For the text-containing cell, return its midpoint in (x, y) coordinate format. 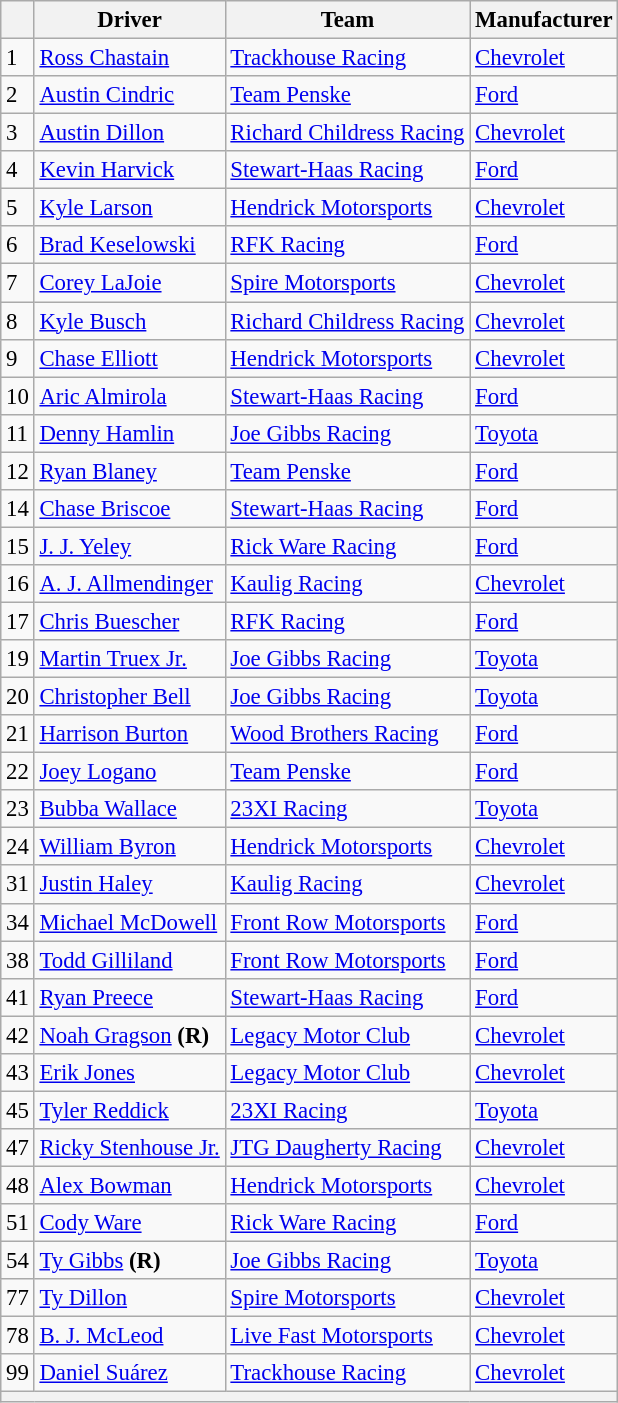
15 (18, 546)
4 (18, 170)
47 (18, 1148)
Denny Hamlin (130, 433)
Ross Chastain (130, 58)
Chris Buescher (130, 621)
45 (18, 1110)
Kyle Busch (130, 321)
Tyler Reddick (130, 1110)
21 (18, 734)
11 (18, 433)
Joey Logano (130, 772)
Austin Cindric (130, 95)
16 (18, 584)
9 (18, 358)
3 (18, 133)
Ryan Blaney (130, 471)
Michael McDowell (130, 922)
Wood Brothers Racing (348, 734)
6 (18, 245)
20 (18, 697)
Aric Almirola (130, 396)
Daniel Suárez (130, 1373)
14 (18, 509)
Ty Gibbs (R) (130, 1261)
54 (18, 1261)
Todd Gilliland (130, 960)
34 (18, 922)
Brad Keselowski (130, 245)
Kevin Harvick (130, 170)
23 (18, 809)
48 (18, 1185)
38 (18, 960)
Chase Briscoe (130, 509)
24 (18, 847)
Corey LaJoie (130, 283)
Harrison Burton (130, 734)
Bubba Wallace (130, 809)
Martin Truex Jr. (130, 659)
JTG Daugherty Racing (348, 1148)
43 (18, 1073)
Ricky Stenhouse Jr. (130, 1148)
19 (18, 659)
Erik Jones (130, 1073)
41 (18, 997)
Cody Ware (130, 1223)
Chase Elliott (130, 358)
99 (18, 1373)
Justin Haley (130, 885)
Christopher Bell (130, 697)
77 (18, 1298)
22 (18, 772)
Driver (130, 20)
7 (18, 283)
Noah Gragson (R) (130, 1035)
A. J. Allmendinger (130, 584)
Alex Bowman (130, 1185)
12 (18, 471)
2 (18, 95)
17 (18, 621)
Kyle Larson (130, 208)
William Byron (130, 847)
5 (18, 208)
10 (18, 396)
J. J. Yeley (130, 546)
51 (18, 1223)
Team (348, 20)
8 (18, 321)
31 (18, 885)
Live Fast Motorsports (348, 1336)
Ty Dillon (130, 1298)
Austin Dillon (130, 133)
Ryan Preece (130, 997)
78 (18, 1336)
1 (18, 58)
B. J. McLeod (130, 1336)
Manufacturer (544, 20)
42 (18, 1035)
